Determine the [X, Y] coordinate at the center of the cell enclosing the given text.  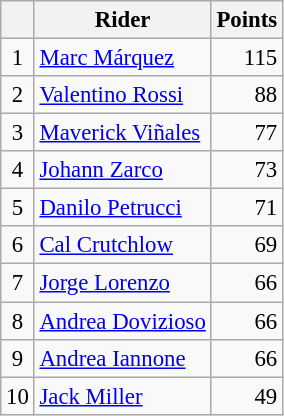
49 [246, 396]
Points [246, 20]
77 [246, 133]
73 [246, 170]
115 [246, 58]
9 [18, 358]
4 [18, 170]
Andrea Iannone [122, 358]
Valentino Rossi [122, 95]
Johann Zarco [122, 170]
69 [246, 245]
Andrea Dovizioso [122, 321]
Jack Miller [122, 396]
5 [18, 208]
1 [18, 58]
Rider [122, 20]
8 [18, 321]
71 [246, 208]
2 [18, 95]
Danilo Petrucci [122, 208]
88 [246, 95]
6 [18, 245]
Maverick Viñales [122, 133]
Cal Crutchlow [122, 245]
Marc Márquez [122, 58]
7 [18, 283]
10 [18, 396]
3 [18, 133]
Jorge Lorenzo [122, 283]
